Find where the given text appears and provide that cell's center as [x, y] coordinate. 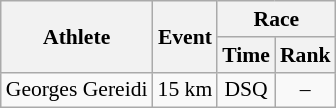
DSQ [246, 90]
– [306, 90]
15 km [186, 90]
Rank [306, 55]
Event [186, 36]
Time [246, 55]
Race [276, 19]
Georges Gereidi [77, 90]
Athlete [77, 36]
